Find where the given text appears and provide that cell's center as [x, y] coordinate. 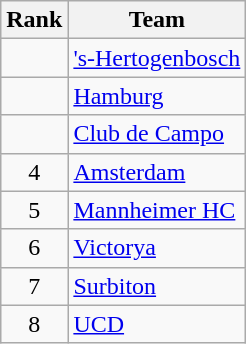
Club de Campo [157, 134]
Hamburg [157, 96]
Team [157, 20]
6 [34, 248]
's-Hertogenbosch [157, 58]
Victorya [157, 248]
Mannheimer HC [157, 210]
5 [34, 210]
Amsterdam [157, 172]
UCD [157, 324]
7 [34, 286]
Surbiton [157, 286]
Rank [34, 20]
4 [34, 172]
8 [34, 324]
